Identify which cell holds the provided text, then report its [X, Y] central coordinate. 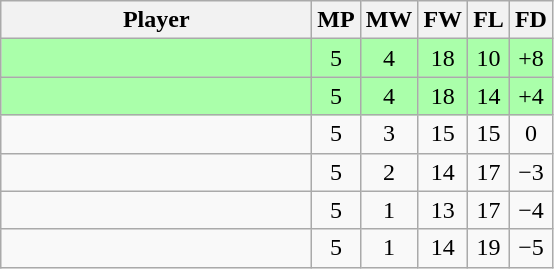
+4 [530, 96]
2 [389, 172]
−4 [530, 210]
FW [443, 20]
+8 [530, 58]
FL [489, 20]
10 [489, 58]
−5 [530, 248]
3 [389, 134]
Player [156, 20]
MP [336, 20]
MW [389, 20]
0 [530, 134]
19 [489, 248]
−3 [530, 172]
FD [530, 20]
13 [443, 210]
